Return the (X, Y) coordinate for the center point of the cell that contains the specified text.  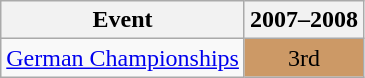
German Championships (123, 58)
3rd (304, 58)
2007–2008 (304, 20)
Event (123, 20)
